Find where the given text appears and provide that cell's center as (x, y) coordinate. 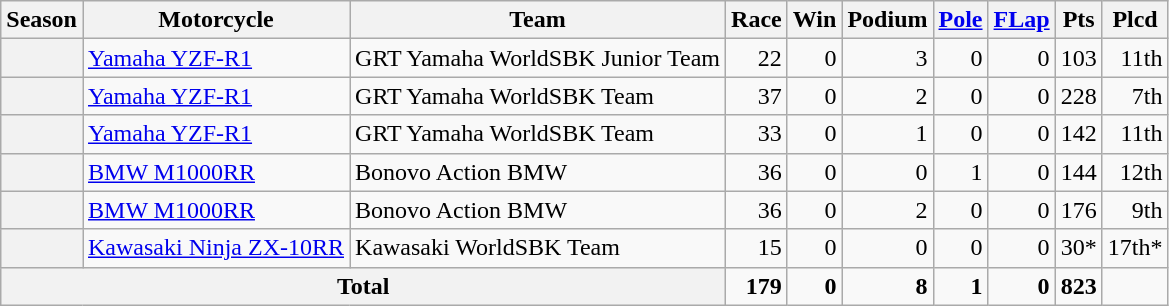
Race (757, 20)
12th (1135, 172)
Season (42, 20)
22 (757, 58)
Kawasaki WorldSBK Team (538, 248)
GRT Yamaha WorldSBK Junior Team (538, 58)
Win (814, 20)
Team (538, 20)
103 (1078, 58)
228 (1078, 96)
144 (1078, 172)
142 (1078, 134)
9th (1135, 210)
15 (757, 248)
Pts (1078, 20)
Total (364, 286)
Plcd (1135, 20)
176 (1078, 210)
179 (757, 286)
Pole (960, 20)
33 (757, 134)
Kawasaki Ninja ZX-10RR (216, 248)
17th* (1135, 248)
30* (1078, 248)
823 (1078, 286)
37 (757, 96)
FLap (1022, 20)
8 (888, 286)
7th (1135, 96)
Motorcycle (216, 20)
3 (888, 58)
Podium (888, 20)
